From the cell containing the given text, extract its center point as (X, Y) coordinate. 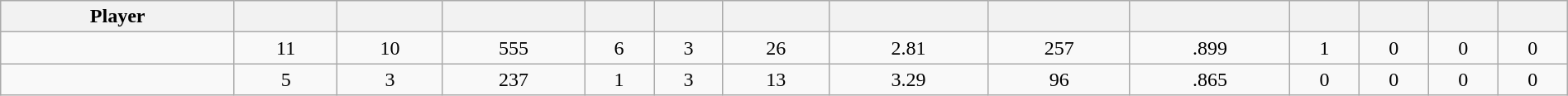
3.29 (908, 79)
13 (776, 79)
6 (619, 48)
5 (285, 79)
11 (285, 48)
257 (1059, 48)
2.81 (908, 48)
26 (776, 48)
.899 (1209, 48)
.865 (1209, 79)
237 (513, 79)
555 (513, 48)
96 (1059, 79)
10 (390, 48)
Player (117, 17)
